Output the [X, Y] coordinate of the center of the cell containing the given text.  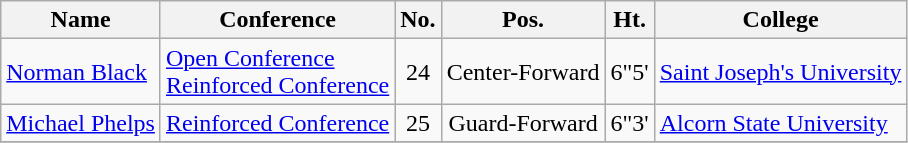
Norman Black [81, 72]
Open ConferenceReinforced Conference [277, 72]
Saint Joseph's University [780, 72]
College [780, 20]
Guard-Forward [523, 123]
Reinforced Conference [277, 123]
6"3' [630, 123]
Center-Forward [523, 72]
Alcorn State University [780, 123]
25 [418, 123]
Name [81, 20]
Ht. [630, 20]
Pos. [523, 20]
24 [418, 72]
Conference [277, 20]
Michael Phelps [81, 123]
6"5' [630, 72]
No. [418, 20]
